Locate the cell with the specified text and output its (x, y) center coordinate. 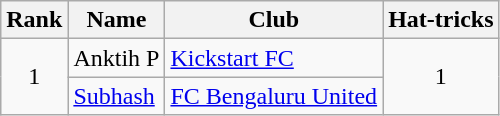
Rank (34, 20)
FC Bengaluru United (274, 96)
Hat-tricks (441, 20)
Subhash (116, 96)
Kickstart FC (274, 58)
Club (274, 20)
Name (116, 20)
Anktih P (116, 58)
